Find where the given text appears and provide that cell's center as (X, Y) coordinate. 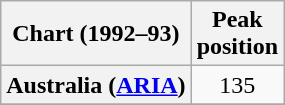
Australia (ARIA) (96, 85)
Peakposition (237, 34)
135 (237, 85)
Chart (1992–93) (96, 34)
